Extract the [x, y] coordinate from the center of the cell holding the provided text.  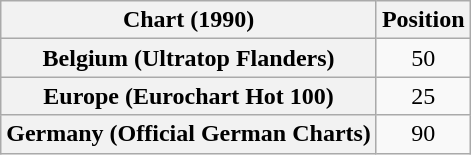
25 [423, 96]
90 [423, 134]
Germany (Official German Charts) [189, 134]
Chart (1990) [189, 20]
Position [423, 20]
Belgium (Ultratop Flanders) [189, 58]
Europe (Eurochart Hot 100) [189, 96]
50 [423, 58]
